Return [x, y] of the center of cell containing provided text 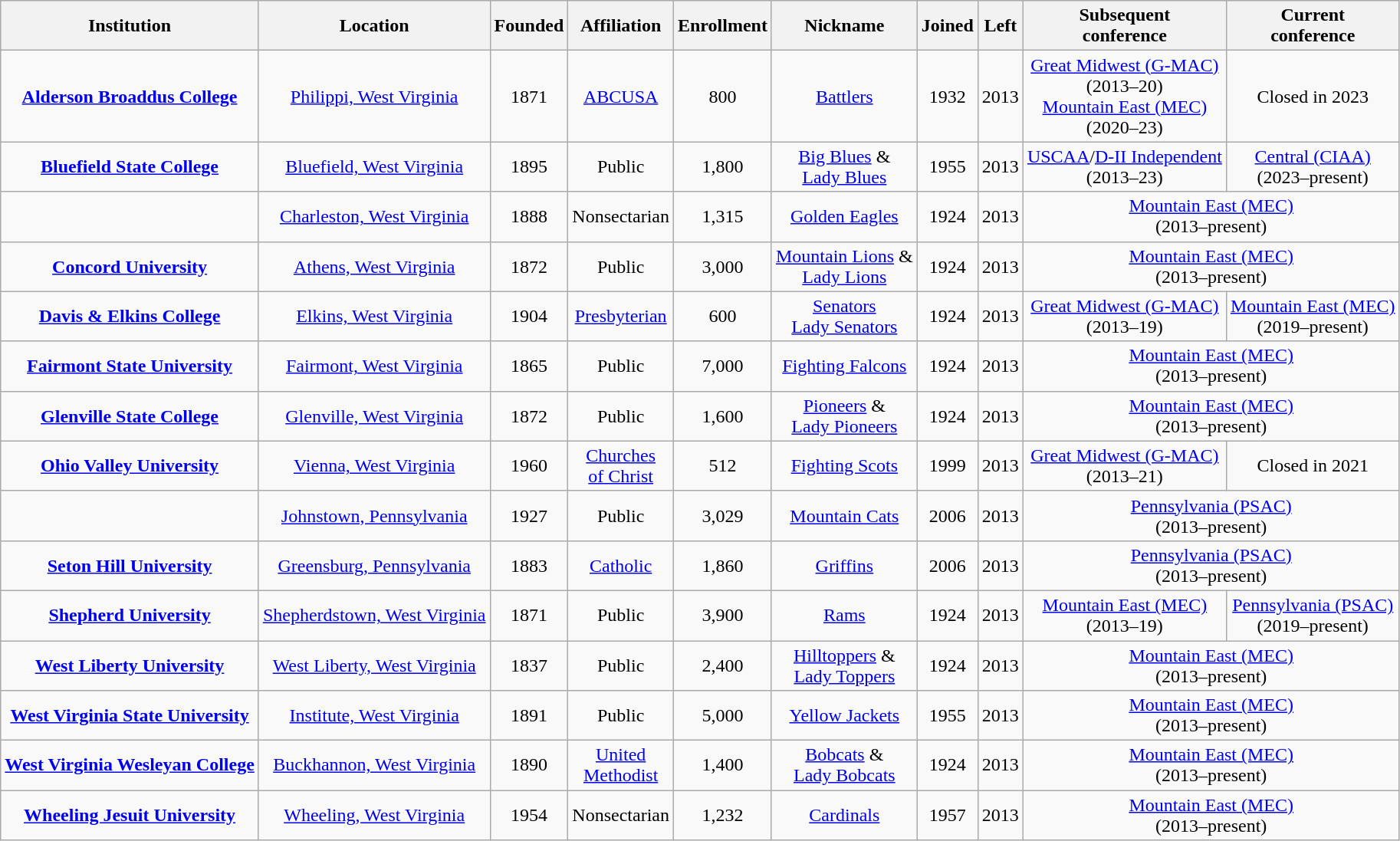
Charleston, West Virginia [374, 216]
1883 [529, 566]
Fairmont State University [130, 366]
West Virginia Wesleyan College [130, 765]
Wheeling, West Virginia [374, 816]
Mountain Lions &Lady Lions [844, 267]
Athens, West Virginia [374, 267]
Mountain East (MEC)(2019–present) [1313, 316]
1,315 [722, 216]
Big Blues &Lady Blues [844, 167]
Cardinals [844, 816]
Rams [844, 615]
Wheeling Jesuit University [130, 816]
Fighting Falcons [844, 366]
Central (CIAA)(2023–present) [1313, 167]
West Liberty, West Virginia [374, 665]
1927 [529, 515]
Griffins [844, 566]
Bluefield State College [130, 167]
Fighting Scots [844, 466]
Churchesof Christ [621, 466]
1999 [948, 466]
1890 [529, 765]
Glenville, West Virginia [374, 416]
1895 [529, 167]
Glenville State College [130, 416]
Great Midwest (G-MAC)(2013–21) [1124, 466]
Yellow Jackets [844, 716]
1865 [529, 366]
Alderson Broaddus College [130, 97]
Johnstown, Pennsylvania [374, 515]
Davis & Elkins College [130, 316]
Affiliation [621, 26]
West Liberty University [130, 665]
3,900 [722, 615]
Currentconference [1313, 26]
Mountain Cats [844, 515]
Left [1000, 26]
1837 [529, 665]
Institute, West Virginia [374, 716]
Bobcats &Lady Bobcats [844, 765]
1,400 [722, 765]
800 [722, 97]
Greensburg, Pennsylvania [374, 566]
Founded [529, 26]
Elkins, West Virginia [374, 316]
USCAA/D-II Independent(2013–23) [1124, 167]
ABCUSA [621, 97]
1891 [529, 716]
Institution [130, 26]
Concord University [130, 267]
1888 [529, 216]
Joined [948, 26]
Nickname [844, 26]
1960 [529, 466]
Bluefield, West Virginia [374, 167]
1954 [529, 816]
Location [374, 26]
Fairmont, West Virginia [374, 366]
1,600 [722, 416]
Presbyterian [621, 316]
1932 [948, 97]
UnitedMethodist [621, 765]
2,400 [722, 665]
Buckhannon, West Virginia [374, 765]
Shepherd University [130, 615]
Battlers [844, 97]
1904 [529, 316]
Shepherdstown, West Virginia [374, 615]
Great Midwest (G-MAC)(2013–19) [1124, 316]
Closed in 2021 [1313, 466]
Hilltoppers &Lady Toppers [844, 665]
1,232 [722, 816]
Golden Eagles [844, 216]
Vienna, West Virginia [374, 466]
Senators Lady Senators [844, 316]
5,000 [722, 716]
Philippi, West Virginia [374, 97]
Subsequentconference [1124, 26]
Ohio Valley University [130, 466]
1957 [948, 816]
West Virginia State University [130, 716]
Mountain East (MEC)(2013–19) [1124, 615]
Pioneers &Lady Pioneers [844, 416]
Closed in 2023 [1313, 97]
Catholic [621, 566]
3,029 [722, 515]
Pennsylvania (PSAC)(2019–present) [1313, 615]
Enrollment [722, 26]
1,860 [722, 566]
7,000 [722, 366]
1,800 [722, 167]
600 [722, 316]
Great Midwest (G-MAC)(2013–20)Mountain East (MEC)(2020–23) [1124, 97]
512 [722, 466]
Seton Hill University [130, 566]
3,000 [722, 267]
